For the text-containing cell, return its midpoint in [x, y] coordinate format. 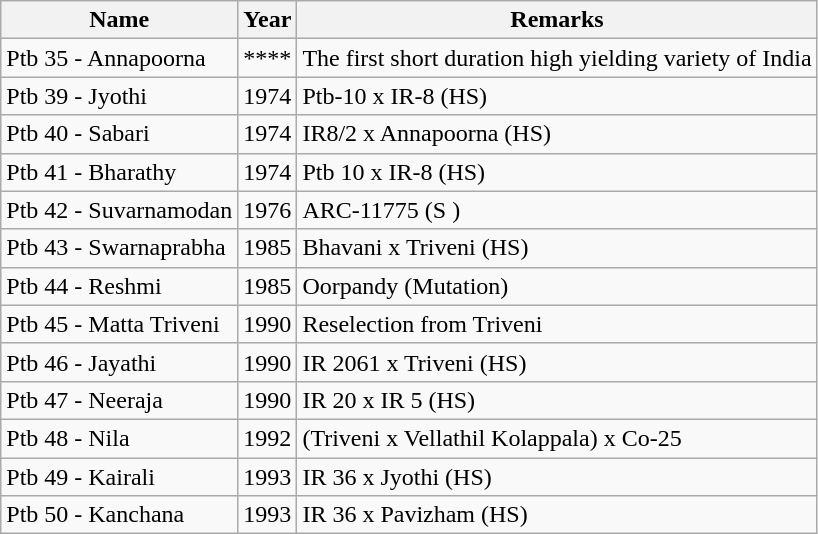
Ptb 42 - Suvarnamodan [120, 210]
IR 36 x Jyothi (HS) [557, 477]
IR 36 x Pavizham (HS) [557, 515]
Ptb 35 - Annapoorna [120, 58]
Name [120, 20]
Ptb 39 - Jyothi [120, 96]
Ptb 45 - Matta Triveni [120, 324]
IR 2061 x Triveni (HS) [557, 362]
ARC-11775 (S ) [557, 210]
Ptb 43 - Swarnaprabha [120, 248]
Year [268, 20]
Ptb 47 - Neeraja [120, 400]
IR 20 x IR 5 (HS) [557, 400]
Remarks [557, 20]
1992 [268, 438]
1976 [268, 210]
**** [268, 58]
Ptb-10 x IR-8 (HS) [557, 96]
Ptb 10 x IR-8 (HS) [557, 172]
Ptb 48 - Nila [120, 438]
Ptb 46 - Jayathi [120, 362]
The first short duration high yielding variety of India [557, 58]
Reselection from Triveni [557, 324]
Bhavani x Triveni (HS) [557, 248]
IR8/2 x Annapoorna (HS) [557, 134]
Ptb 50 - Kanchana [120, 515]
Ptb 44 - Reshmi [120, 286]
Ptb 41 - Bharathy [120, 172]
Ptb 49 - Kairali [120, 477]
(Triveni x Vellathil Kolappala) x Co-25 [557, 438]
Oorpandy (Mutation) [557, 286]
Ptb 40 - Sabari [120, 134]
